Identify which cell holds the provided text, then report its (X, Y) central coordinate. 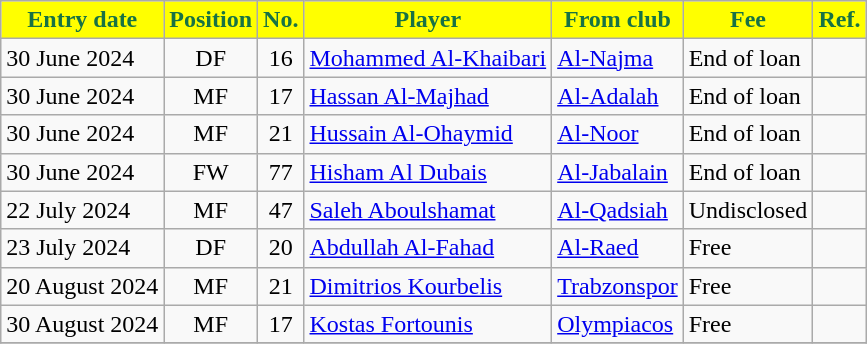
FW (211, 172)
Hassan Al-Majhad (428, 96)
Saleh Aboulshamat (428, 210)
Player (428, 20)
From club (618, 20)
23 July 2024 (82, 248)
Al-Adalah (618, 96)
Hisham Al Dubais (428, 172)
Mohammed Al-Khaibari (428, 58)
Al-Raed (618, 248)
77 (281, 172)
47 (281, 210)
Hussain Al-Ohaymid (428, 134)
Ref. (840, 20)
Position (211, 20)
22 July 2024 (82, 210)
Abdullah Al-Fahad (428, 248)
Trabzonspor (618, 286)
Kostas Fortounis (428, 324)
Entry date (82, 20)
Fee (748, 20)
30 August 2024 (82, 324)
16 (281, 58)
20 (281, 248)
Undisclosed (748, 210)
Dimitrios Kourbelis (428, 286)
No. (281, 20)
Al-Noor (618, 134)
Olympiacos (618, 324)
Al-Qadsiah (618, 210)
Al-Jabalain (618, 172)
Al-Najma (618, 58)
20 August 2024 (82, 286)
